Identify which cell holds the provided text, then report its (X, Y) central coordinate. 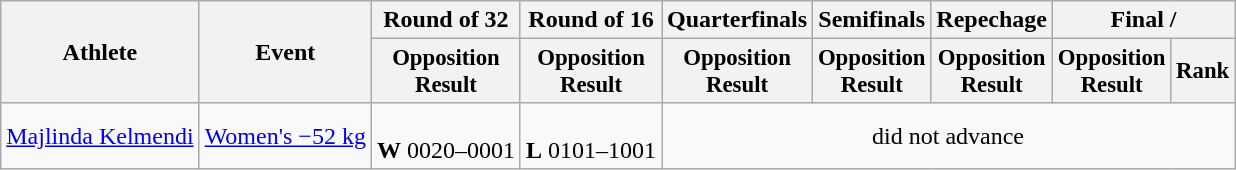
Round of 16 (590, 20)
Quarterfinals (738, 20)
Final / (1144, 20)
W 0020–0001 (446, 136)
Repechage (992, 20)
Athlete (100, 52)
did not advance (948, 136)
L 0101–1001 (590, 136)
Round of 32 (446, 20)
Event (285, 52)
Women's −52 kg (285, 136)
Rank (1203, 72)
Majlinda Kelmendi (100, 136)
Semifinals (872, 20)
